Pinpoint the cell where the given text exists, returning its (X, Y) midpoint coordinate. 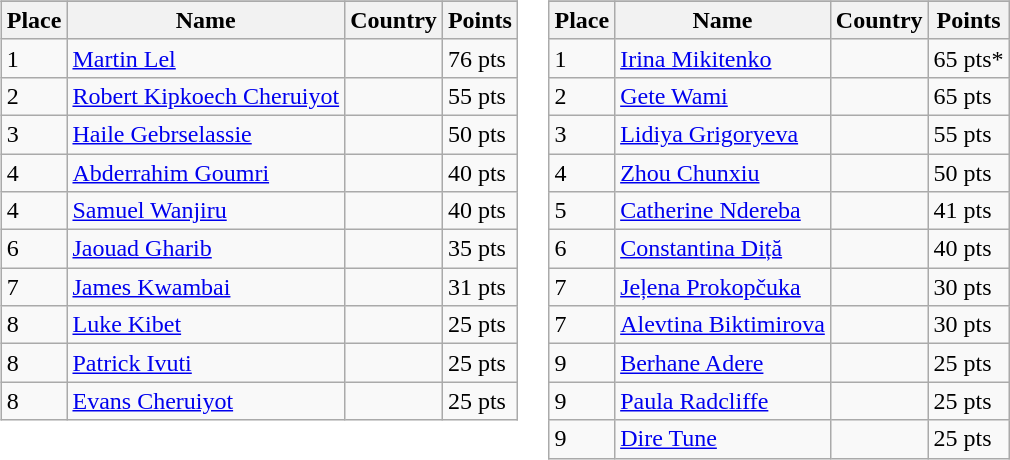
Jeļena Prokopčuka (723, 287)
Paula Radcliffe (723, 401)
Robert Kipkoech Cheruiyot (206, 96)
76 pts (480, 58)
Haile Gebrselassie (206, 134)
31 pts (480, 287)
Martin Lel (206, 58)
Irina Mikitenko (723, 58)
Zhou Chunxiu (723, 173)
Patrick Ivuti (206, 363)
Lidiya Grigoryeva (723, 134)
Constantina Diță (723, 249)
65 pts* (968, 58)
Evans Cheruiyot (206, 401)
Dire Tune (723, 439)
Berhane Adere (723, 363)
65 pts (968, 96)
Luke Kibet (206, 325)
Jaouad Gharib (206, 249)
James Kwambai (206, 287)
5 (582, 211)
Abderrahim Goumri (206, 173)
Catherine Ndereba (723, 211)
Gete Wami (723, 96)
41 pts (968, 211)
Alevtina Biktimirova (723, 325)
Samuel Wanjiru (206, 211)
35 pts (480, 249)
